Find where the given text appears and provide that cell's center as [X, Y] coordinate. 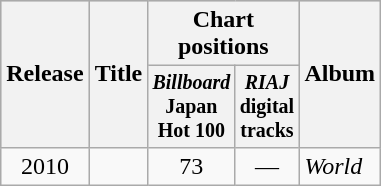
Album [340, 74]
World [340, 166]
RIAJ digital tracks [267, 106]
Title [118, 74]
73 [192, 166]
— [267, 166]
Chart positions [224, 34]
Billboard Japan Hot 100 [192, 106]
Release [45, 74]
2010 [45, 166]
